From the cell containing the given text, extract its center point as [X, Y] coordinate. 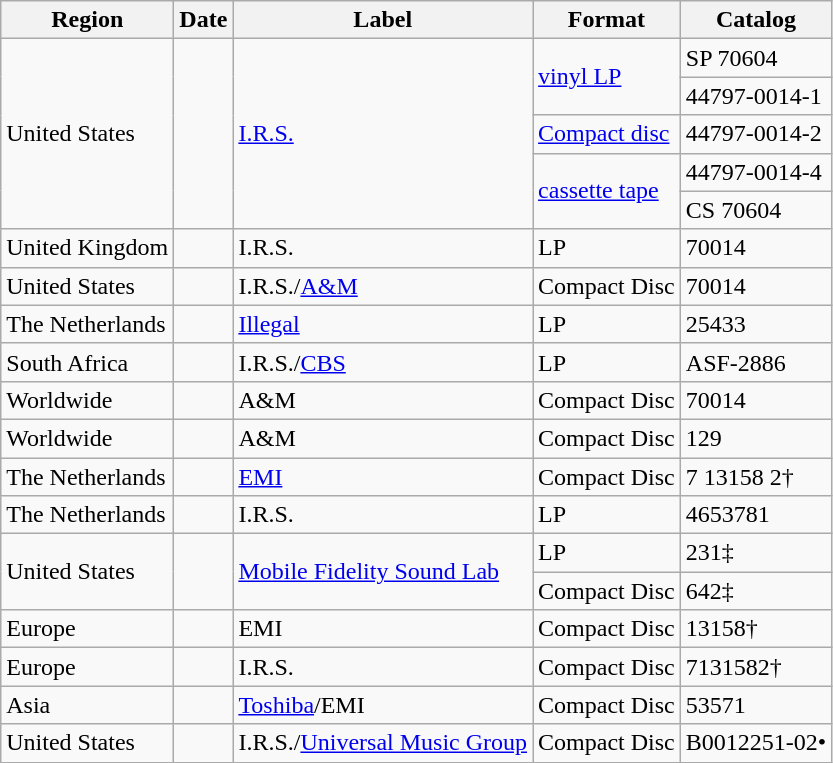
44797-0014-2 [756, 134]
Date [204, 20]
Format [607, 20]
129 [756, 438]
I.R.S./CBS [383, 362]
SP 70604 [756, 58]
Catalog [756, 20]
44797-0014-1 [756, 96]
25433 [756, 324]
7131582† [756, 667]
I.R.S./Universal Music Group [383, 743]
Asia [88, 705]
Illegal [383, 324]
Label [383, 20]
44797-0014-4 [756, 172]
I.R.S./A&M [383, 286]
13158† [756, 629]
642‡ [756, 591]
ASF-2886 [756, 362]
4653781 [756, 515]
Compact disc [607, 134]
CS 70604 [756, 210]
vinyl LP [607, 77]
Mobile Fidelity Sound Lab [383, 572]
cassette tape [607, 191]
South Africa [88, 362]
7 13158 2† [756, 477]
Toshiba/EMI [383, 705]
United Kingdom [88, 248]
231‡ [756, 553]
53571 [756, 705]
Region [88, 20]
B0012251-02• [756, 743]
